Output the (x, y) coordinate of the center of the cell containing the given text.  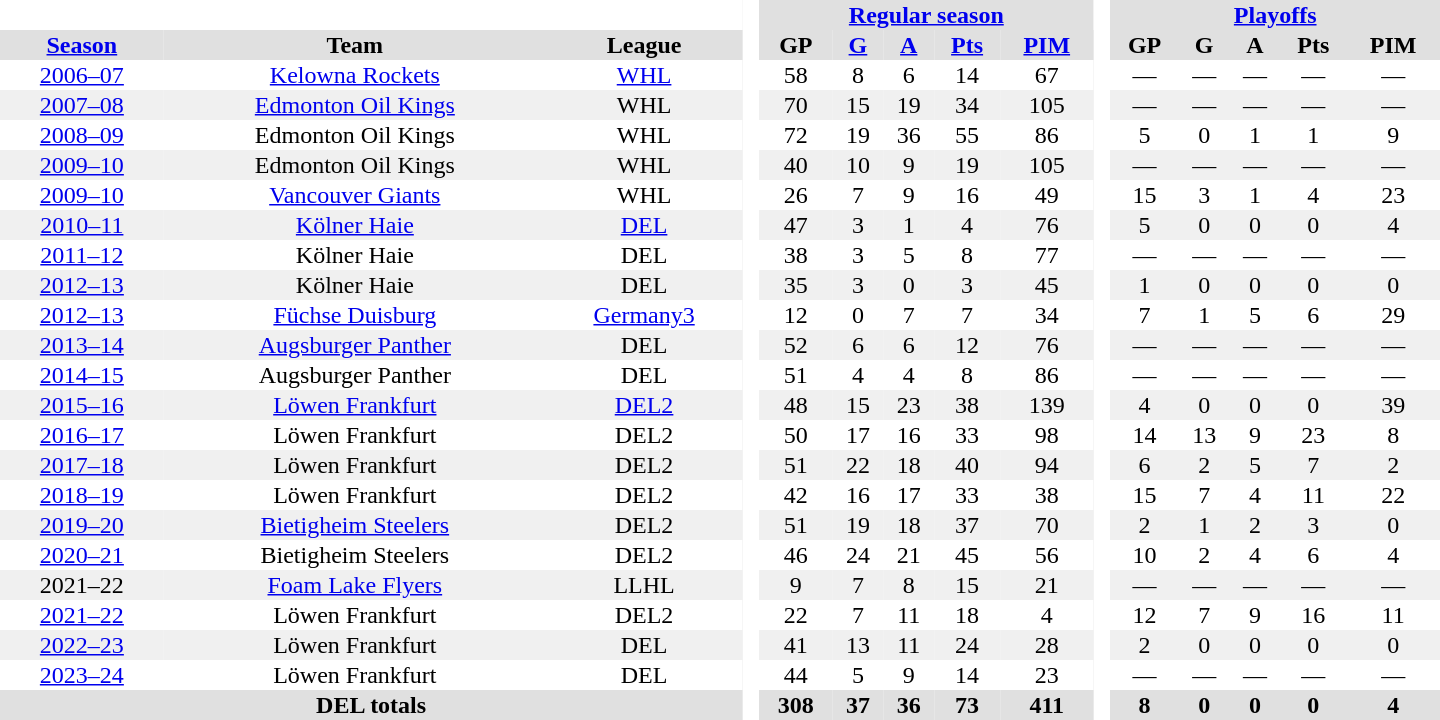
67 (1046, 75)
2014–15 (82, 375)
41 (796, 645)
42 (796, 495)
2018–19 (82, 495)
2023–24 (82, 675)
46 (796, 555)
Foam Lake Flyers (355, 585)
Team (355, 45)
72 (796, 135)
2011–12 (82, 255)
139 (1046, 405)
2020–21 (82, 555)
2015–16 (82, 405)
2008–09 (82, 135)
Germany3 (644, 315)
47 (796, 225)
Kelowna Rockets (355, 75)
2017–18 (82, 465)
52 (796, 345)
77 (1046, 255)
2013–14 (82, 345)
Season (82, 45)
29 (1393, 315)
2006–07 (82, 75)
Füchse Duisburg (355, 315)
44 (796, 675)
Regular season (926, 15)
LLHL (644, 585)
55 (967, 135)
58 (796, 75)
2016–17 (82, 435)
2019–20 (82, 525)
Vancouver Giants (355, 195)
2022–23 (82, 645)
94 (1046, 465)
48 (796, 405)
50 (796, 435)
Playoffs (1275, 15)
26 (796, 195)
League (644, 45)
73 (967, 705)
56 (1046, 555)
2007–08 (82, 105)
28 (1046, 645)
DEL totals (371, 705)
35 (796, 285)
2010–11 (82, 225)
98 (1046, 435)
308 (796, 705)
411 (1046, 705)
39 (1393, 405)
49 (1046, 195)
